Extract the (X, Y) coordinate from the center of the cell holding the provided text.  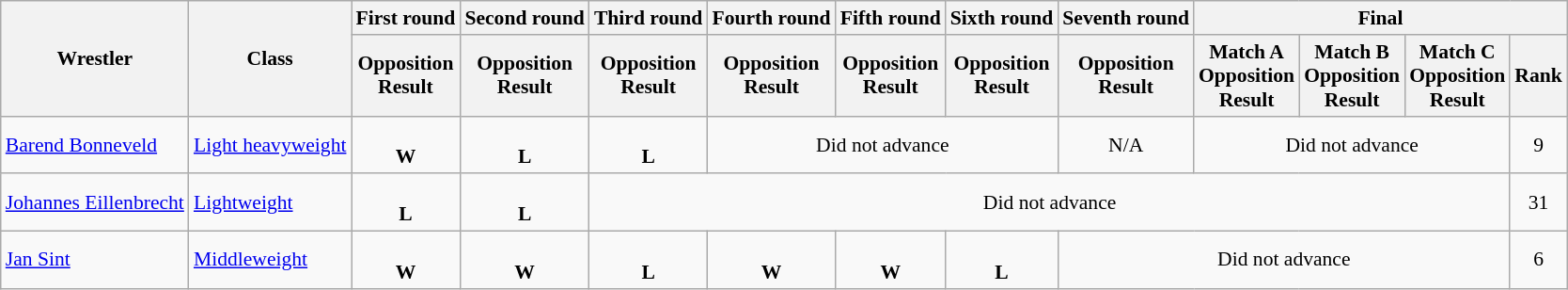
Wrestler (95, 58)
Fourth round (771, 18)
Johannes Eillenbrecht (95, 203)
Middleweight (271, 260)
6 (1538, 260)
Jan Sint (95, 260)
N/A (1126, 145)
Rank (1538, 75)
9 (1538, 145)
Seventh round (1126, 18)
Fifth round (891, 18)
Third round (649, 18)
Class (271, 58)
First round (406, 18)
31 (1538, 203)
Sixth round (1002, 18)
Light heavyweight (271, 145)
Match BOppositionResult (1352, 75)
Second round (525, 18)
Match AOppositionResult (1247, 75)
Match COppositionResult (1457, 75)
Lightweight (271, 203)
Barend Bonneveld (95, 145)
Final (1380, 18)
